Provide the (x, y) coordinate of the cell's center where the given text is located.  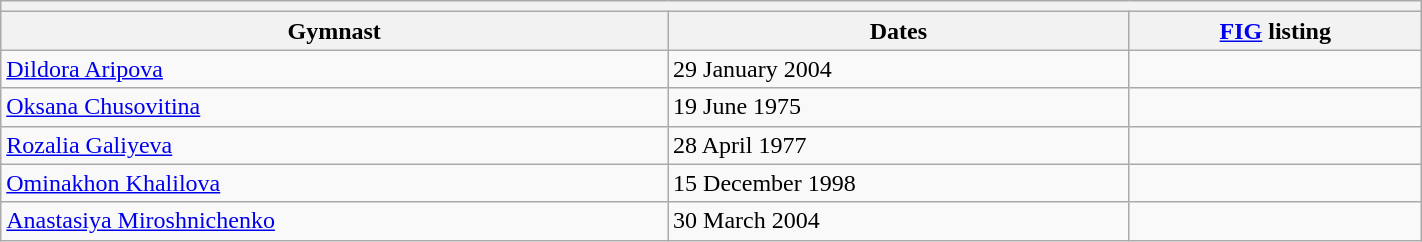
Ominakhon Khalilova (334, 183)
29 January 2004 (899, 69)
15 December 1998 (899, 183)
Gymnast (334, 31)
Oksana Chusovitina (334, 107)
Rozalia Galiyeva (334, 145)
Dates (899, 31)
28 April 1977 (899, 145)
19 June 1975 (899, 107)
Anastasiya Miroshnichenko (334, 221)
Dildora Aripova (334, 69)
30 March 2004 (899, 221)
FIG listing (1275, 31)
